Return [x, y] of the center of cell containing provided text 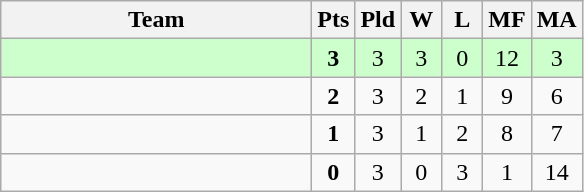
Pts [334, 20]
12 [507, 58]
MA [556, 20]
7 [556, 134]
L [462, 20]
6 [556, 96]
9 [507, 96]
14 [556, 172]
W [422, 20]
Pld [378, 20]
8 [507, 134]
Team [156, 20]
MF [507, 20]
